Determine the [X, Y] coordinate at the center of the cell enclosing the given text.  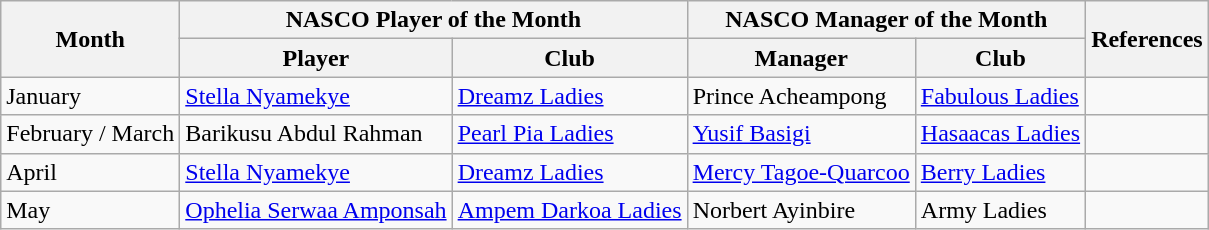
Manager [801, 58]
Norbert Ayinbire [801, 210]
Army Ladies [1000, 210]
Yusif Basigi [801, 134]
Fabulous Ladies [1000, 96]
NASCO Manager of the Month [886, 20]
Ophelia Serwaa Amponsah [316, 210]
May [90, 210]
Month [90, 39]
Prince Acheampong [801, 96]
April [90, 172]
Barikusu Abdul Rahman [316, 134]
January [90, 96]
Pearl Pia Ladies [570, 134]
References [1148, 39]
February / March [90, 134]
NASCO Player of the Month [434, 20]
Mercy Tagoe-Quarcoo [801, 172]
Ampem Darkoa Ladies [570, 210]
Berry Ladies [1000, 172]
Hasaacas Ladies [1000, 134]
Player [316, 58]
